From the cell containing the given text, extract its center point as [X, Y] coordinate. 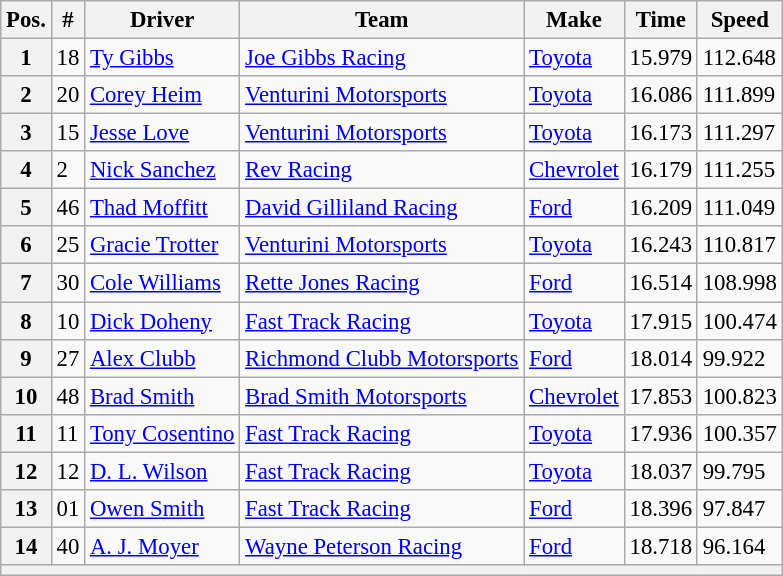
18.396 [660, 509]
96.164 [740, 546]
48 [68, 396]
Rette Jones Racing [382, 283]
15 [68, 133]
Speed [740, 20]
110.817 [740, 245]
100.823 [740, 396]
Cole Williams [162, 283]
100.357 [740, 433]
Alex Clubb [162, 358]
46 [68, 208]
30 [68, 283]
# [68, 20]
A. J. Moyer [162, 546]
13 [26, 509]
Thad Moffitt [162, 208]
5 [26, 208]
111.049 [740, 208]
16.514 [660, 283]
Nick Sanchez [162, 170]
111.899 [740, 95]
16.179 [660, 170]
14 [26, 546]
20 [68, 95]
17.915 [660, 321]
40 [68, 546]
6 [26, 245]
16.243 [660, 245]
David Gilliland Racing [382, 208]
01 [68, 509]
Brad Smith [162, 396]
16.086 [660, 95]
100.474 [740, 321]
Jesse Love [162, 133]
1 [26, 58]
Gracie Trotter [162, 245]
Tony Cosentino [162, 433]
Team [382, 20]
18.037 [660, 471]
17.853 [660, 396]
4 [26, 170]
Dick Doheny [162, 321]
3 [26, 133]
17.936 [660, 433]
111.297 [740, 133]
Wayne Peterson Racing [382, 546]
108.998 [740, 283]
99.795 [740, 471]
25 [68, 245]
Owen Smith [162, 509]
Corey Heim [162, 95]
16.173 [660, 133]
15.979 [660, 58]
Brad Smith Motorsports [382, 396]
Richmond Clubb Motorsports [382, 358]
112.648 [740, 58]
Rev Racing [382, 170]
Time [660, 20]
27 [68, 358]
Ty Gibbs [162, 58]
8 [26, 321]
D. L. Wilson [162, 471]
Driver [162, 20]
Joe Gibbs Racing [382, 58]
Pos. [26, 20]
Make [574, 20]
7 [26, 283]
18.014 [660, 358]
18.718 [660, 546]
97.847 [740, 509]
111.255 [740, 170]
99.922 [740, 358]
16.209 [660, 208]
18 [68, 58]
9 [26, 358]
